Scan for the cell matching the given text and deliver its [X, Y] coordinate at center. 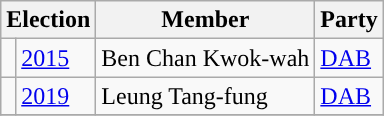
Leung Tang-fung [206, 96]
Ben Chan Kwok-wah [206, 58]
Election [48, 20]
Party [349, 20]
2019 [56, 96]
2015 [56, 58]
Member [206, 20]
